Determine the (X, Y) coordinate at the center of the cell enclosing the given text.  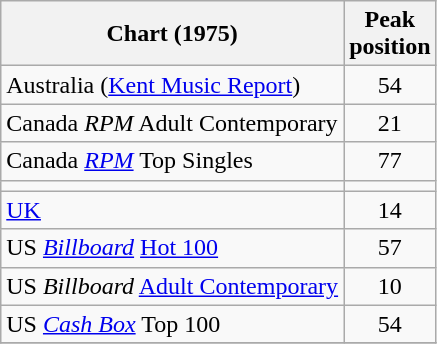
57 (390, 248)
10 (390, 286)
Canada RPM Top Singles (172, 161)
Australia (Kent Music Report) (172, 85)
Chart (1975) (172, 34)
US Billboard Hot 100 (172, 248)
Peakposition (390, 34)
77 (390, 161)
Canada RPM Adult Contemporary (172, 123)
US Billboard Adult Contemporary (172, 286)
21 (390, 123)
14 (390, 210)
UK (172, 210)
US Cash Box Top 100 (172, 324)
